Determine the (x, y) coordinate at the center of the cell enclosing the given text.  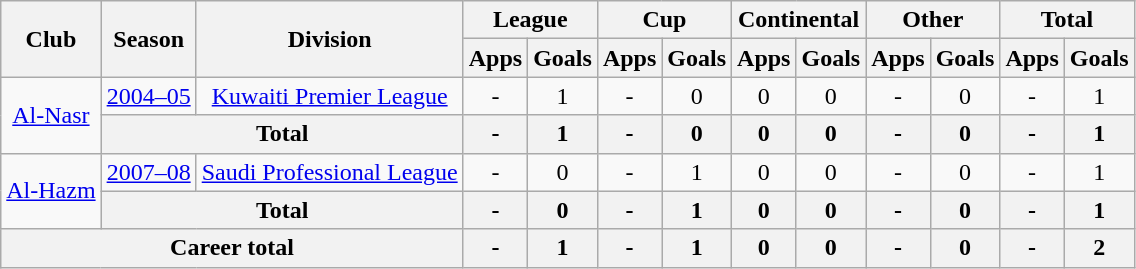
2 (1099, 248)
Other (933, 20)
2004–05 (148, 96)
2007–08 (148, 172)
Continental (799, 20)
Career total (232, 248)
Club (51, 39)
League (530, 20)
Al-Hazm (51, 191)
Saudi Professional League (330, 172)
Al-Nasr (51, 115)
Kuwaiti Premier League (330, 96)
Season (148, 39)
Division (330, 39)
Cup (664, 20)
